Capture the cell that displays the provided text and extract its (x, y) central coordinate. 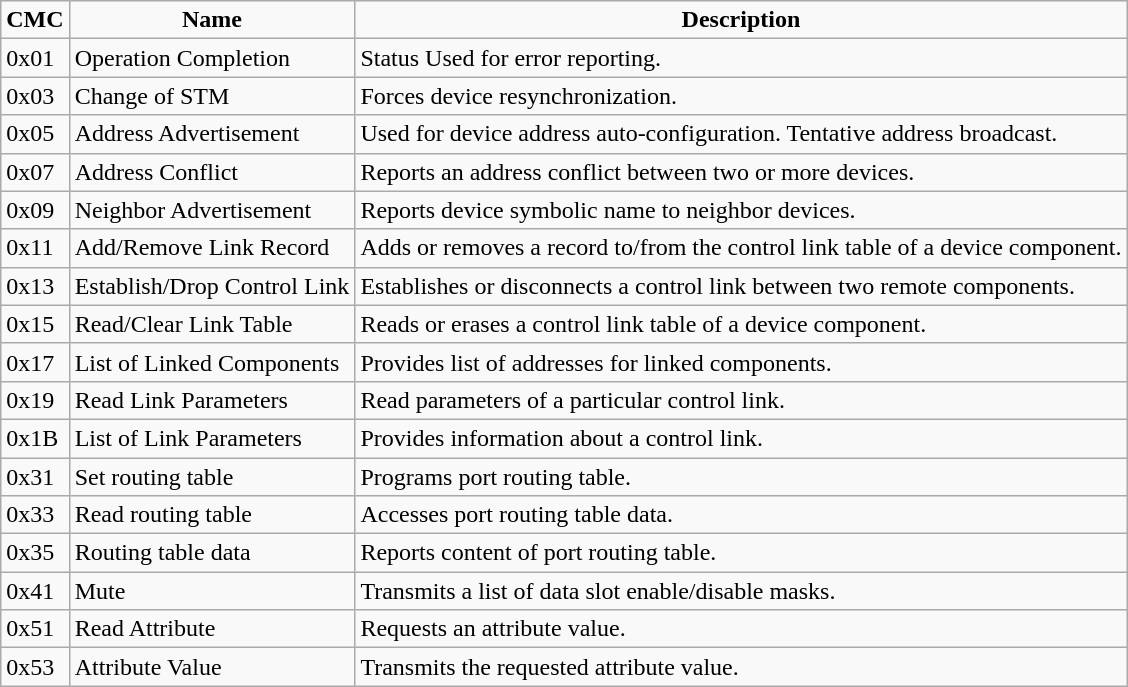
0x03 (35, 96)
0x33 (35, 515)
Attribute Value (212, 667)
Establishes or disconnects a control link between two remote components. (741, 286)
Add/Remove Link Record (212, 248)
0x01 (35, 58)
0x41 (35, 591)
0x13 (35, 286)
Neighbor Advertisement (212, 210)
0x15 (35, 324)
Read routing table (212, 515)
0x17 (35, 362)
List of Link Parameters (212, 438)
Requests an attribute value. (741, 629)
Read Link Parameters (212, 400)
Routing table data (212, 553)
Address Advertisement (212, 134)
0x05 (35, 134)
0x35 (35, 553)
0x09 (35, 210)
Read Attribute (212, 629)
Transmits a list of data slot enable/disable masks. (741, 591)
Mute (212, 591)
Reports content of port routing table. (741, 553)
Reports an address conflict between two or more devices. (741, 172)
List of Linked Components (212, 362)
Reports device symbolic name to neighbor devices. (741, 210)
Provides information about a control link. (741, 438)
Address Conflict (212, 172)
Provides list of addresses for linked components. (741, 362)
Used for device address auto-configuration. Tentative address broadcast. (741, 134)
0x07 (35, 172)
Read parameters of a particular control link. (741, 400)
Adds or removes a record to/from the control link table of a device component. (741, 248)
Accesses port routing table data. (741, 515)
Programs port routing table. (741, 477)
0x1B (35, 438)
Forces device resynchronization. (741, 96)
Read/Clear Link Table (212, 324)
CMC (35, 20)
0x51 (35, 629)
Operation Completion (212, 58)
0x31 (35, 477)
Description (741, 20)
Transmits the requested attribute value. (741, 667)
0x19 (35, 400)
0x11 (35, 248)
Name (212, 20)
Change of STM (212, 96)
Establish/Drop Control Link (212, 286)
0x53 (35, 667)
Set routing table (212, 477)
Reads or erases a control link table of a device component. (741, 324)
Status Used for error reporting. (741, 58)
